Extract the (X, Y) coordinate from the center of the cell holding the provided text.  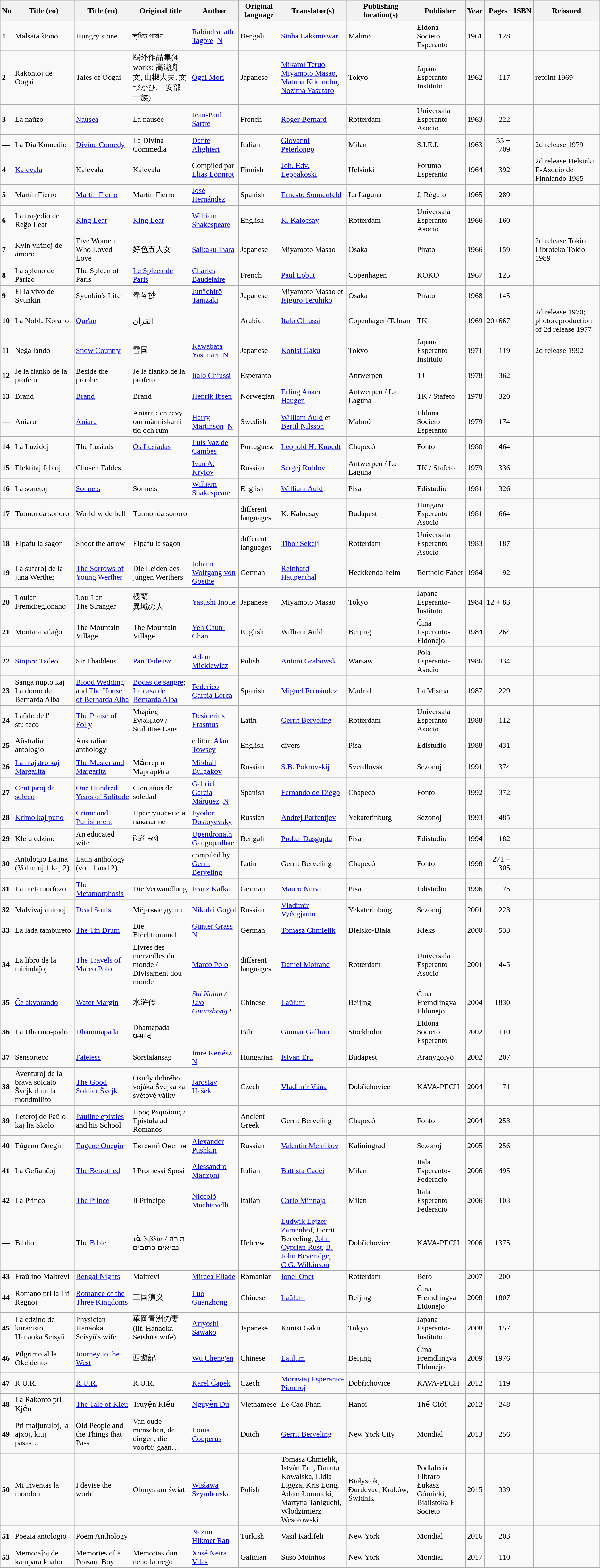
1993 (475, 817)
Malvivaj animoj (44, 910)
Cent jaroj da soleco (44, 792)
The Sorrows of Young Werther (103, 573)
1 (7, 36)
Luís Vaz de Camões (214, 447)
Memoraĵoj de kampara knabo (44, 1557)
José Hernández (214, 195)
I Promessi Sposi (161, 1171)
El la vivo de Syunkin (44, 296)
Die Leiden des jungen Werthers (161, 573)
2d release Helsinki E-Asocio de Finnlando 1985 (567, 170)
Niccolò Machiavelli (214, 1200)
Hungarian (259, 1057)
No (7, 11)
Pan Tadeusz (161, 661)
水浒传 (161, 1003)
2d release Tokio Libroteko Tokio 1989 (567, 250)
Sensorteco (44, 1057)
Günter Grass N (214, 930)
La lada tambureto (44, 930)
Journey to the West (103, 1358)
Publisher (440, 11)
Montara vilaĝo (44, 632)
2d release 1992 (567, 350)
26 (7, 767)
華岡青洲の妻(lit. Hanaoka Seishū's wife) (161, 1328)
1967 (475, 275)
229 (498, 691)
Pri maljunuloj, la ajxoj, kiuj pasas… (44, 1434)
Προς Ρωμαίους / Epistula ad Romanos (161, 1121)
Snow Country (103, 350)
46 (7, 1358)
The Good Soldier Švejk (103, 1087)
Mikhail Bulgakov (214, 767)
1969 (475, 321)
Fateless (103, 1057)
Мёртвые души (161, 910)
200 (498, 1277)
Aniara (103, 421)
12 (7, 376)
34 (7, 964)
31 (7, 888)
Romanian (259, 1277)
Galician (259, 1557)
20+667 (498, 321)
39 (7, 1121)
271 + 305 (498, 863)
The Spleen of Paris (103, 275)
Aranygolyó (440, 1057)
Sir Thaddeus (103, 661)
Osudy dobrého vojáka Švejka za světové války (161, 1087)
Yeh Chun-Chan (214, 632)
336 (498, 467)
Bero (440, 1277)
Le Cao Phan (313, 1405)
Water Margin (103, 1003)
40 (7, 1146)
The Metamorphosis (103, 888)
30 (7, 863)
Bengal Nights (103, 1277)
112 (498, 720)
1971 (475, 350)
Old People and the Things that Pass (103, 1434)
Author (214, 11)
Aniaro (44, 421)
2013 (475, 1434)
Die Blechtrommel (161, 930)
9 (7, 296)
157 (498, 1328)
S.I.E.I. (440, 144)
La Princo (44, 1200)
Moraviaj Esperanto-Pioniroj (313, 1383)
Dutch (259, 1434)
223 (498, 910)
Fyodor Dostoyevsky (214, 817)
Karel Čapek (214, 1383)
Portuguese (259, 447)
Dante Alighieri (214, 144)
44 (7, 1297)
Chosen Fables (103, 467)
15 (7, 467)
374 (498, 767)
Sinha Laksmiswar (313, 36)
1968 (475, 296)
La nausée (161, 119)
392 (498, 170)
128 (498, 36)
Tales of Oogai (103, 78)
Ancient Greek (259, 1121)
Syunkin's Life (103, 296)
La Laguna (381, 195)
Biblio (44, 1243)
Dhammapada (103, 1032)
Kaliningrad (381, 1146)
Compiled par Elias Lönnrot (214, 170)
43 (7, 1277)
Madrid (381, 691)
Ivan A. Krylov (214, 467)
Fraŭlino Maitreyi (44, 1277)
La Luzidoj (44, 447)
48 (7, 1405)
289 (498, 195)
compiled by Gerrit Berveling (214, 863)
Mircea Eliade (214, 1277)
La Misma (440, 691)
2007 (475, 1277)
La Gefianĉoj (44, 1171)
38 (7, 1087)
Mauro Nervi (313, 888)
Pauline epistles and his School (103, 1121)
28 (7, 817)
Kawabata Yasunari N (214, 350)
Wu Cheng'en (214, 1358)
32 (7, 910)
Imre Kertész N (214, 1057)
reprint 1969 (567, 78)
Marco Polo (214, 964)
Shoot the arrow (103, 543)
La libro de la mirindaĵoj (44, 964)
Ionel Oneţ (313, 1277)
Romano pri la Tri Regnoj (44, 1297)
47 (7, 1383)
Wisława Szymborska (214, 1490)
Carlo Minnaja (313, 1200)
The Lusiads (103, 447)
Original title (161, 11)
174 (498, 421)
Jaroslav Hašek (214, 1087)
12 + 83 (498, 602)
Van oude menschen, de dingen, die voorbij gaan… (161, 1434)
Tibor Sekelj (313, 543)
55 + 709 (498, 144)
Ĉina Esperanto-Eldonejo (440, 632)
Leteroj de Paŭlo kaj lia Skolo (44, 1121)
Hebrew (259, 1243)
1992 (475, 792)
Hanoi (381, 1405)
Bielsko-Biała (381, 930)
362 (498, 376)
Cien años de soledad (161, 792)
Kvin virinoj de amoro (44, 250)
21 (7, 632)
6 (7, 220)
Harry Martinson N (214, 421)
50 (7, 1490)
Kleks (440, 930)
S.B. Pokrovskij (313, 767)
53 (7, 1557)
41 (7, 1171)
ISBN (522, 11)
Obmyślam świat (161, 1490)
Rakontoj de Oogai (44, 78)
Maitreyi (161, 1277)
33 (7, 930)
Federico García Lorca (214, 691)
Beside the prophet (103, 376)
Преступление и наказание (161, 817)
Leopold H. Knoedt (313, 447)
4 (7, 170)
Memorias dun neno labrego (161, 1557)
16 (7, 488)
Pages (498, 11)
Copenhagen (381, 275)
Vietnamese (259, 1405)
Il Principe (161, 1200)
Shi Naian / Luo Guanzhong? (214, 1003)
Podlahxia Libraro Łukasz Górnicki, Bjalistoka E-Societo (440, 1490)
ক্ষুধিত পাষাণ (161, 36)
Year (475, 11)
1983 (475, 543)
Valentin Melnikov (313, 1146)
Nikolai Gogol (214, 910)
Roger Bernard (313, 119)
2017 (475, 1557)
Евгений Онегин (161, 1146)
1976 (498, 1358)
Antoni Grabowski (313, 661)
Helsinki (381, 170)
5 (7, 195)
Mikami Teruo, Miyamoto Masao, Matuba Kikunobu, Nozima Yasutaro (313, 78)
Die Verwandlung (161, 888)
La edzino de kuracisto Hanaoka Seisyû (44, 1328)
Poezia antologio (44, 1537)
Suso Moinhos (313, 1557)
Joh. Edv. Leppäkoski (313, 170)
Aŭstralia antologio (44, 746)
Stockholm (381, 1032)
Pali (259, 1032)
334 (498, 661)
36 (7, 1032)
326 (498, 488)
The Travels of Marco Polo (103, 964)
Turkish (259, 1537)
Lou-Lan The Stranger (103, 602)
Nausea (103, 119)
Dhamapada धम्मपद (161, 1032)
1998 (475, 863)
3 (7, 119)
1965 (475, 195)
τὰ βιβλία / תורה נביאים כתובים (161, 1243)
La sonetoj (44, 488)
464 (498, 447)
75 (498, 888)
楼蘭異域の人 (161, 602)
Sanga nupto kaj La domo de Bernarda Alba (44, 691)
La naŭzo (44, 119)
Nguyễn Du (214, 1405)
TJ (440, 376)
The Bible (103, 1243)
Daniel Moirand (313, 964)
editor: Alan Towsey (214, 746)
Gunnar Gällmo (313, 1032)
24 (7, 720)
11 (7, 350)
Białystok, Đurđevac, Kraków, Świdnik (381, 1490)
Mi inventas la mondon (44, 1490)
222 (498, 119)
Erling Anker Haugen (313, 396)
La Dia Komedio (44, 144)
Ariyoshi Sawako (214, 1328)
World-wide bell (103, 513)
鴎外作品集(4 works: 高瀬舟文, 山椒大夫, 文づかひ, 安部一族) (161, 78)
Reinhard Haupenthal (313, 573)
La Nobla Korano (44, 321)
25 (7, 746)
1987 (475, 691)
Title (eo) (44, 11)
1964 (475, 170)
2d release 1979 (567, 144)
18 (7, 543)
495 (498, 1171)
القرآن (161, 321)
1375 (498, 1243)
Ernesto Sonnenfeld (313, 195)
Heckkendalheim (381, 573)
Saikaku Ihara (214, 250)
বিদুষী ভার্যা (161, 838)
Berthold Faber (440, 573)
La spleno de Parizo (44, 275)
La Rakonto pri Kjều (44, 1405)
7 (7, 250)
divers (313, 746)
Yasushi Inoue (214, 602)
Sergej Rublov (313, 467)
49 (7, 1434)
Ĉe akvorando (44, 1003)
Alessandro Manzoni (214, 1171)
Physician Hanaoka Seisyû's wife (103, 1328)
Translator(s) (313, 11)
35 (7, 1003)
182 (498, 838)
Sinjoro Tadeo (44, 661)
Sverdlovsk (381, 767)
Tomasz Chmielik (313, 930)
Giovanni Peterlongo (313, 144)
Swedish (259, 421)
Paul Lobut (313, 275)
Probal Dasgupta (313, 838)
István Ertl (313, 1057)
485 (498, 817)
Louis Couperus (214, 1434)
Finnish (259, 170)
2000 (475, 930)
103 (498, 1200)
14 (7, 447)
William Auld et Bertil Nilsson (313, 421)
248 (498, 1405)
One Hundred Years of Solitude (103, 792)
51 (7, 1537)
Jean-Paul Sartre (214, 119)
Blood Wedding and The House of Bernarda Alba (103, 691)
1986 (475, 661)
TK (440, 321)
71 (498, 1087)
17 (7, 513)
Os Lusíadas (161, 447)
Pilgrimo al la Okcidento (44, 1358)
Five Women Who Loved Love (103, 250)
好色五人女 (161, 250)
37 (7, 1057)
Divine Comedy (103, 144)
Μωρίας Εγκώμιον / Stultitiae Laus (161, 720)
Miyamoto Masao et Isiguro Teruhiko (313, 296)
320 (498, 396)
664 (498, 513)
19 (7, 573)
The Master and Margarita (103, 767)
I devise the world (103, 1490)
Neĝa lando (44, 350)
New York City (381, 1434)
1807 (498, 1297)
187 (498, 543)
2005 (475, 1146)
La Dharmo-pado (44, 1032)
Arabic (259, 321)
2 (7, 78)
Copenhagen/Tehran (381, 321)
Franz Kafka (214, 888)
KOKO (440, 275)
Klera edzino (44, 838)
La metamorfozo (44, 888)
Australian anthology (103, 746)
Laŭdo de l' stulteco (44, 720)
Upendronath Gangopadhae (214, 838)
23 (7, 691)
Aniara : en revy om människan i tid och rum (161, 421)
The Betrothed (103, 1171)
20 (7, 602)
1961 (475, 36)
Antwerpen (381, 376)
Esperanto (259, 376)
Malsata ŝtono (44, 36)
1994 (475, 838)
Ludwik Lejzer Zamenhof, Gerrit Berveling, John Cyprian Rust, B. John Beveridge, C.G. Wilkinson (313, 1243)
159 (498, 250)
Thế Giới (440, 1405)
2009 (475, 1358)
Loulan Fremdregionano (44, 602)
Antologio Latina (Volumoj 1 kaj 2) (44, 863)
117 (498, 78)
Le Spleen de Paris (161, 275)
The Tale of Kieu (103, 1405)
Fernando de Diego (313, 792)
Truyện Kiều (161, 1405)
Poem Anthology (103, 1537)
8 (7, 275)
Ōgai Mori (214, 78)
92 (498, 573)
Vladimir Vyĉegĵanin (313, 910)
Gabriel García Márquez N (214, 792)
145 (498, 296)
Warsaw (381, 661)
Andrej Parfentjev (313, 817)
Title (en) (103, 11)
An educated wife (103, 838)
Romance of the Three Kingdoms (103, 1297)
160 (498, 220)
J. Régulo (440, 195)
Norwegian (259, 396)
Forumo Esperanto (440, 170)
The Tin Drum (103, 930)
Vasil Kadifeli (313, 1537)
Qur'an (103, 321)
Nazim Hikmet Ran (214, 1537)
Vladimír Váňa (313, 1087)
Krimo kaj puno (44, 817)
La majstro kaj Margarita (44, 767)
Charles Baudelaire (214, 275)
207 (498, 1057)
125 (498, 275)
Alexander Pushkin (214, 1146)
La suferoj de la juna Werther (44, 573)
Tomasz Chmielik, István Ertl, Danuta Kowalska, Lidia Ligęza, Kris Long, Adam Łomnicki, Martyna Taniguchi, Włodzimierz Wesołowski (313, 1490)
西遊記 (161, 1358)
Xosé Neira Vilas (214, 1557)
Memories of a Peasant Boy (103, 1557)
339 (498, 1490)
445 (498, 964)
Crime and Punishment (103, 817)
Luo Guanzhong (214, 1297)
Henrik Ibsen (214, 396)
Pola Esperanto-Asocio (440, 661)
The Praise of Folly (103, 720)
Eŭgeno Onegin (44, 1146)
22 (7, 661)
2016 (475, 1537)
13 (7, 396)
2015 (475, 1490)
Desiderius Erasmus (214, 720)
372 (498, 792)
431 (498, 746)
Publishing location(s) (381, 11)
Aventuroj de la brava soldato Ŝvejk dum la mondmilito (44, 1087)
Reissued (567, 11)
La tragedio de Reĝo Lear (44, 220)
Livres des merveilles du monde / Divisament dou monde (161, 964)
10 (7, 321)
203 (498, 1537)
Battista Cadei (313, 1171)
Miguel Fernández (313, 691)
Latin anthology (vol. 1 and 2) (103, 863)
42 (7, 1200)
533 (498, 930)
264 (498, 632)
Rabindranath Tagore N (214, 36)
三国演义 (161, 1297)
Original language (259, 11)
La Divina Commedia (161, 144)
春琴抄 (161, 296)
1980 (475, 447)
1962 (475, 78)
27 (7, 792)
1830 (498, 1003)
Elektitaj fabloj (44, 467)
45 (7, 1328)
1996 (475, 888)
Bodas de sangre; La casa de Bernarda Alba (161, 691)
Johann Wolfgang von Goethe (214, 573)
Adam Mickiewicz (214, 661)
253 (498, 1121)
Eugene Onegin (103, 1146)
2d release 1970; photoreproduction of 2d release 1977 (567, 321)
Dead Souls (103, 910)
Sorstalanság (161, 1057)
Ма́стер и Маргари́та (161, 767)
雪国 (161, 350)
Jun'ichirō Tanizaki (214, 296)
The Prince (103, 1200)
1991 (475, 767)
Hungry stone (103, 36)
29 (7, 838)
Hungara Esperanto-Asocio (440, 513)
